Return the [x, y] coordinate for the center point of the cell that contains the specified text.  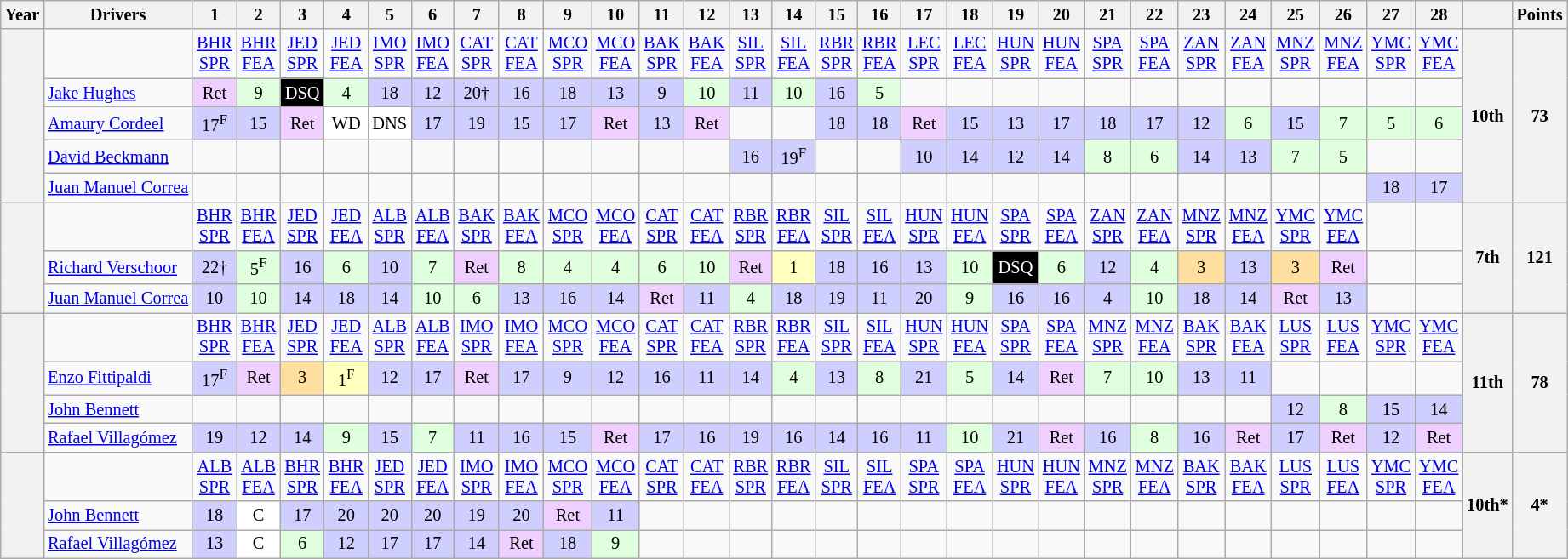
2 [259, 14]
23 [1202, 14]
73 [1540, 116]
Drivers [117, 14]
26 [1343, 14]
WD [346, 123]
22† [215, 267]
Amaury Cordeel [117, 123]
LECSPR [924, 54]
10th [1487, 116]
Jake Hughes [117, 93]
7th [1487, 257]
78 [1540, 382]
10th* [1487, 505]
Points [1540, 14]
1F [346, 378]
11th [1487, 382]
LECFEA [970, 54]
DNS [390, 123]
27 [1391, 14]
Year [22, 14]
24 [1248, 14]
4* [1540, 505]
20† [477, 93]
Enzo Fittipaldi [117, 378]
19F [793, 157]
28 [1439, 14]
Richard Verschoor [117, 267]
121 [1540, 257]
25 [1296, 14]
22 [1154, 14]
David Beckmann [117, 157]
5F [259, 267]
